Search for the cell housing the specified text and yield its (x, y) center coordinate. 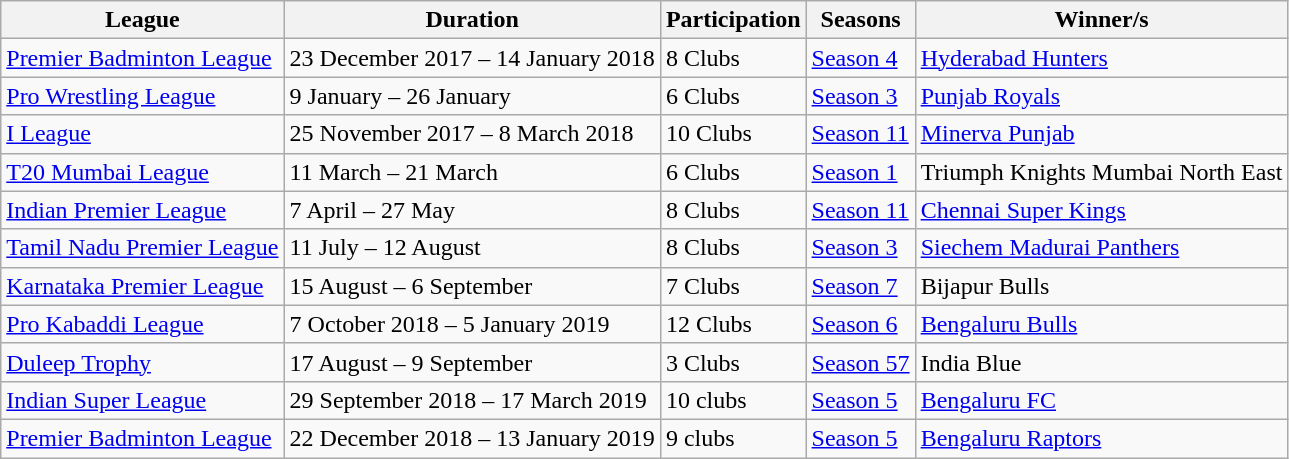
Participation (733, 20)
T20 Mumbai League (142, 172)
7 October 2018 – 5 January 2019 (472, 324)
7 April – 27 May (472, 210)
Seasons (860, 20)
Pro Kabaddi League (142, 324)
23 December 2017 – 14 January 2018 (472, 58)
I League (142, 134)
9 January – 26 January (472, 96)
League (142, 20)
Indian Premier League (142, 210)
Season 6 (860, 324)
Minerva Punjab (1102, 134)
Season 57 (860, 362)
Bengaluru Raptors (1102, 438)
9 clubs (733, 438)
Punjab Royals (1102, 96)
Hyderabad Hunters (1102, 58)
Siechem Madurai Panthers (1102, 248)
Duration (472, 20)
Season 7 (860, 286)
17 August – 9 September (472, 362)
29 September 2018 – 17 March 2019 (472, 400)
Winner/s (1102, 20)
3 Clubs (733, 362)
11 July – 12 August (472, 248)
25 November 2017 – 8 March 2018 (472, 134)
10 Clubs (733, 134)
India Blue (1102, 362)
22 December 2018 – 13 January 2019 (472, 438)
10 clubs (733, 400)
Chennai Super Kings (1102, 210)
Season 1 (860, 172)
Season 4 (860, 58)
Duleep Trophy (142, 362)
Pro Wrestling League (142, 96)
11 March – 21 March (472, 172)
7 Clubs (733, 286)
Tamil Nadu Premier League (142, 248)
12 Clubs (733, 324)
Indian Super League (142, 400)
Triumph Knights Mumbai North East (1102, 172)
Bengaluru Bulls (1102, 324)
Bengaluru FC (1102, 400)
15 August – 6 September (472, 286)
Bijapur Bulls (1102, 286)
Karnataka Premier League (142, 286)
